For the text-containing cell, return its midpoint in (x, y) coordinate format. 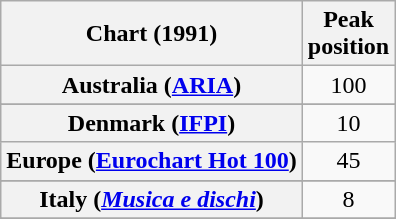
Chart (1991) (152, 34)
Denmark (IFPI) (152, 123)
45 (348, 161)
10 (348, 123)
Italy (Musica e dischi) (152, 199)
100 (348, 85)
Europe (Eurochart Hot 100) (152, 161)
Peakposition (348, 34)
Australia (ARIA) (152, 85)
8 (348, 199)
